Extract the (X, Y) coordinate from the center of the cell holding the provided text.  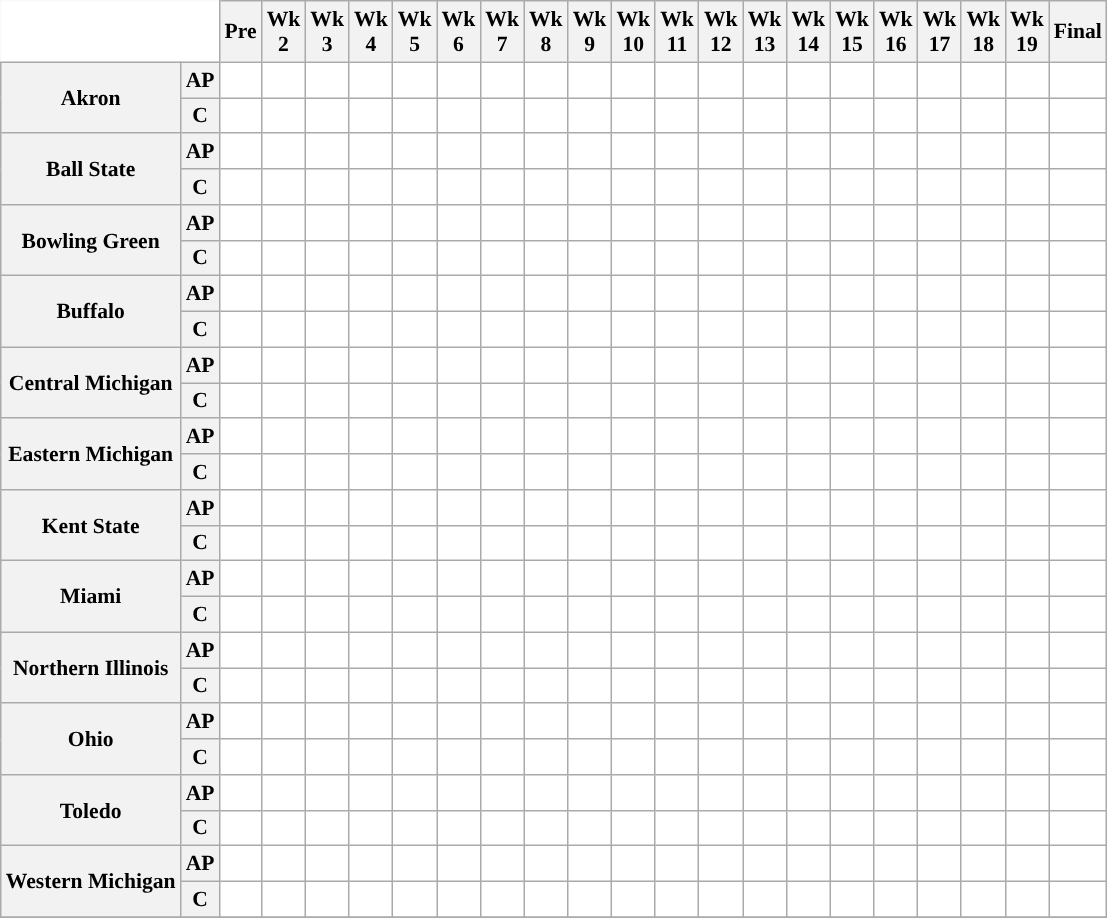
Wk14 (808, 32)
Miami (91, 596)
Wk7 (502, 32)
Akron (91, 98)
Ohio (91, 740)
Toledo (91, 810)
Wk3 (327, 32)
Kent State (91, 526)
Wk18 (983, 32)
Wk2 (284, 32)
Wk6 (458, 32)
Wk17 (940, 32)
Wk5 (415, 32)
Central Michigan (91, 382)
Wk13 (765, 32)
Northern Illinois (91, 668)
Western Michigan (91, 882)
Buffalo (91, 312)
Wk19 (1027, 32)
Ball State (91, 170)
Wk15 (852, 32)
Pre (240, 32)
Wk11 (677, 32)
Wk8 (546, 32)
Wk12 (721, 32)
Eastern Michigan (91, 454)
Wk16 (896, 32)
Final (1078, 32)
Bowling Green (91, 240)
Wk10 (633, 32)
Wk9 (590, 32)
Wk4 (371, 32)
